Search for the cell housing the specified text and yield its (X, Y) center coordinate. 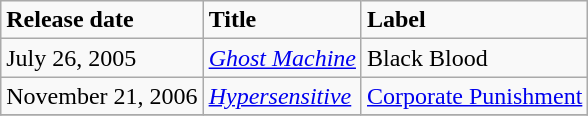
Label (474, 20)
Corporate Punishment (474, 96)
Title (282, 20)
Ghost Machine (282, 58)
July 26, 2005 (102, 58)
Release date (102, 20)
Hypersensitive (282, 96)
Black Blood (474, 58)
November 21, 2006 (102, 96)
